Determine the [X, Y] coordinate at the center of the cell enclosing the given text.  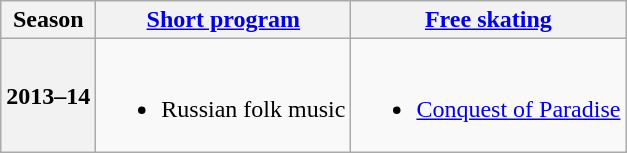
Russian folk music [224, 96]
Season [48, 20]
Short program [224, 20]
2013–14 [48, 96]
Free skating [488, 20]
Conquest of Paradise [488, 96]
